Identify which cell holds the provided text, then report its (x, y) central coordinate. 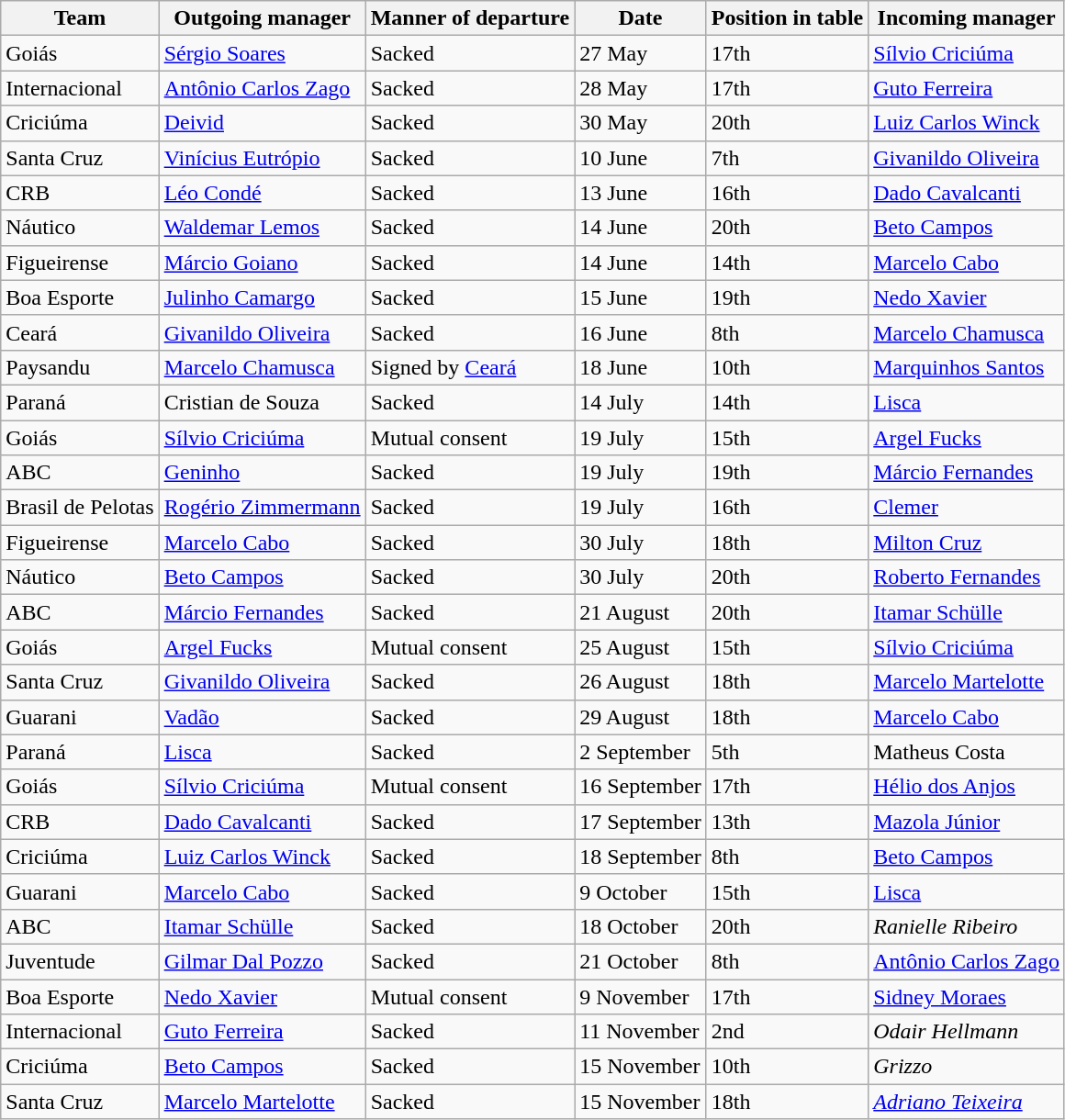
Team (80, 18)
Incoming manager (967, 18)
Manner of departure (470, 18)
Julinho Camargo (263, 297)
Mazola Júnior (967, 822)
Outgoing manager (263, 18)
Paysandu (80, 367)
Clemer (967, 508)
Sidney Moraes (967, 996)
14 July (641, 402)
Juventude (80, 961)
11 November (641, 1032)
5th (787, 752)
18 September (641, 857)
Vadão (263, 717)
7th (787, 158)
Brasil de Pelotas (80, 508)
10 June (641, 158)
16 June (641, 332)
15 June (641, 297)
28 May (641, 88)
26 August (641, 682)
13th (787, 822)
2 September (641, 752)
Adriano Teixeira (967, 1102)
2nd (787, 1032)
Waldemar Lemos (263, 228)
Ceará (80, 332)
9 November (641, 996)
16 September (641, 787)
Roberto Fernandes (967, 577)
Hélio dos Anjos (967, 787)
29 August (641, 717)
Vinícius Eutrópio (263, 158)
Geninho (263, 473)
Ranielle Ribeiro (967, 926)
Odair Hellmann (967, 1032)
Léo Condé (263, 193)
Rogério Zimmermann (263, 508)
Position in table (787, 18)
Sérgio Soares (263, 53)
17 September (641, 822)
Gilmar Dal Pozzo (263, 961)
13 June (641, 193)
18 October (641, 926)
18 June (641, 367)
Date (641, 18)
Grizzo (967, 1067)
25 August (641, 647)
21 October (641, 961)
Cristian de Souza (263, 402)
Marquinhos Santos (967, 367)
21 August (641, 612)
Matheus Costa (967, 752)
Signed by Ceará (470, 367)
30 May (641, 123)
Milton Cruz (967, 543)
9 October (641, 891)
Márcio Goiano (263, 263)
Deivid (263, 123)
27 May (641, 53)
